Determine the (X, Y) coordinate at the center of the cell enclosing the given text.  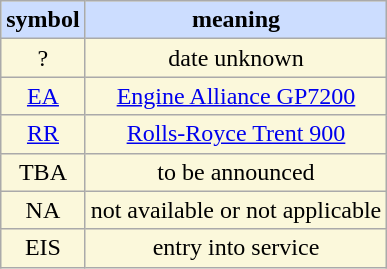
EIS (43, 248)
to be announced (236, 172)
date unknown (236, 58)
Engine Alliance GP7200 (236, 96)
not available or not applicable (236, 210)
Rolls-Royce Trent 900 (236, 134)
EA (43, 96)
RR (43, 134)
? (43, 58)
NA (43, 210)
TBA (43, 172)
entry into service (236, 248)
meaning (236, 20)
symbol (43, 20)
